Find where the given text appears and provide that cell's center as [X, Y] coordinate. 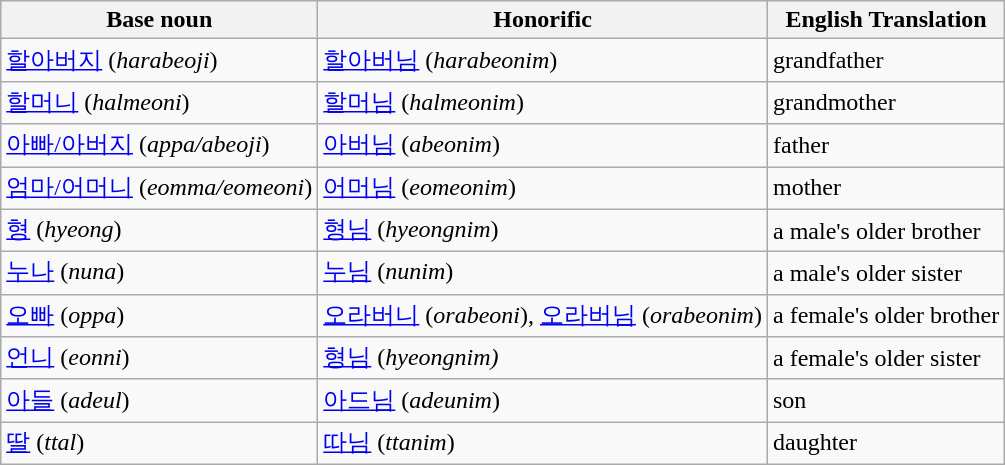
오라버니 (orabeoni), 오라버님 (orabeonim) [543, 316]
오빠 (oppa) [160, 316]
형 (hyeong) [160, 230]
a male's older brother [886, 230]
Base noun [160, 20]
a male's older sister [886, 274]
할머님 (halmeonim) [543, 102]
a female's older brother [886, 316]
mother [886, 188]
아들 (adeul) [160, 400]
할머니 (halmeoni) [160, 102]
어머님 (eomeonim) [543, 188]
누나 (nuna) [160, 274]
아드님 (adeunim) [543, 400]
a female's older sister [886, 358]
할아버님 (harabeonim) [543, 60]
Honorific [543, 20]
grandmother [886, 102]
daughter [886, 444]
엄마/어머니 (eomma/eomeoni) [160, 188]
아버님 (abeonim) [543, 146]
누님 (nunim) [543, 274]
grandfather [886, 60]
English Translation [886, 20]
언니 (eonni) [160, 358]
아빠/아버지 (appa/abeoji) [160, 146]
딸 (ttal) [160, 444]
따님 (ttanim) [543, 444]
father [886, 146]
할아버지 (harabeoji) [160, 60]
son [886, 400]
